Search for the cell housing the specified text and yield its (X, Y) center coordinate. 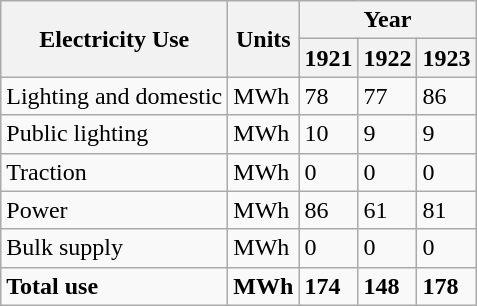
Total use (114, 286)
1921 (328, 58)
148 (388, 286)
174 (328, 286)
78 (328, 96)
77 (388, 96)
178 (446, 286)
Electricity Use (114, 39)
81 (446, 210)
Traction (114, 172)
Lighting and domestic (114, 96)
61 (388, 210)
Power (114, 210)
Public lighting (114, 134)
1922 (388, 58)
10 (328, 134)
Year (388, 20)
1923 (446, 58)
Units (264, 39)
Bulk supply (114, 248)
